Scan for the cell matching the given text and deliver its [X, Y] coordinate at center. 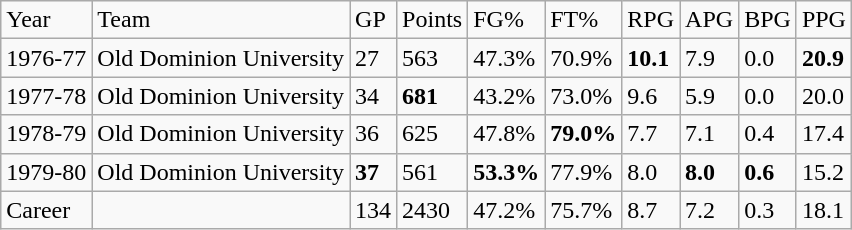
34 [374, 96]
1977-78 [46, 96]
9.6 [651, 96]
27 [374, 58]
20.0 [824, 96]
15.2 [824, 172]
17.4 [824, 134]
5.9 [710, 96]
Career [46, 210]
Points [432, 20]
7.1 [710, 134]
Team [221, 20]
7.9 [710, 58]
75.7% [584, 210]
8.7 [651, 210]
GP [374, 20]
563 [432, 58]
0.4 [768, 134]
PPG [824, 20]
1978-79 [46, 134]
1976-77 [46, 58]
RPG [651, 20]
2430 [432, 210]
561 [432, 172]
FT% [584, 20]
37 [374, 172]
43.2% [506, 96]
7.2 [710, 210]
79.0% [584, 134]
53.3% [506, 172]
47.2% [506, 210]
77.9% [584, 172]
APG [710, 20]
36 [374, 134]
Year [46, 20]
47.8% [506, 134]
18.1 [824, 210]
7.7 [651, 134]
681 [432, 96]
625 [432, 134]
47.3% [506, 58]
134 [374, 210]
0.6 [768, 172]
10.1 [651, 58]
1979-80 [46, 172]
FG% [506, 20]
20.9 [824, 58]
70.9% [584, 58]
73.0% [584, 96]
BPG [768, 20]
0.3 [768, 210]
